Return the (x, y) coordinate for the center point of the cell that contains the specified text.  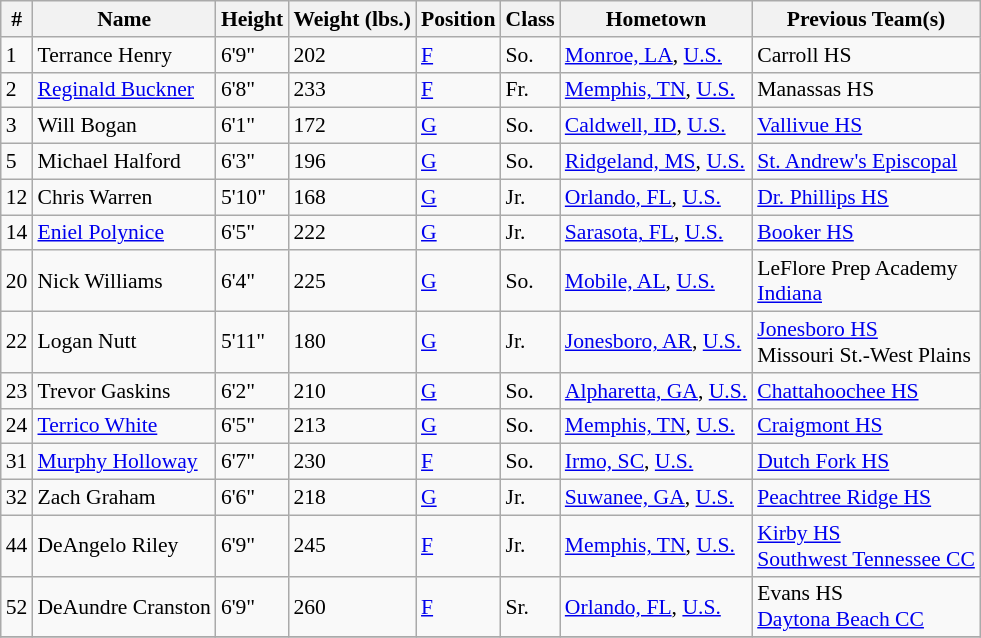
DeAngelo Riley (124, 546)
260 (352, 606)
DeAundre Cranston (124, 606)
44 (17, 546)
Murphy Holloway (124, 462)
Booker HS (866, 233)
225 (352, 282)
LeFlore Prep AcademyIndiana (866, 282)
3 (17, 126)
Carroll HS (866, 55)
6'7" (252, 462)
Jonesboro, AR, U.S. (656, 342)
Eniel Polynice (124, 233)
6'4" (252, 282)
22 (17, 342)
Weight (lbs.) (352, 19)
Jonesboro HSMissouri St.-West Plains (866, 342)
5'11" (252, 342)
Chris Warren (124, 197)
Mobile, AL, U.S. (656, 282)
14 (17, 233)
Height (252, 19)
Manassas HS (866, 90)
6'3" (252, 162)
Terrance Henry (124, 55)
Caldwell, ID, U.S. (656, 126)
168 (352, 197)
1 (17, 55)
6'2" (252, 391)
31 (17, 462)
Zach Graham (124, 498)
202 (352, 55)
12 (17, 197)
172 (352, 126)
Position (458, 19)
32 (17, 498)
Kirby HSSouthwest Tennessee CC (866, 546)
Logan Nutt (124, 342)
Michael Halford (124, 162)
5'10" (252, 197)
6'8" (252, 90)
Will Bogan (124, 126)
Monroe, LA, U.S. (656, 55)
Ridgeland, MS, U.S. (656, 162)
Dr. Phillips HS (866, 197)
Dutch Fork HS (866, 462)
23 (17, 391)
Craigmont HS (866, 426)
Peachtree Ridge HS (866, 498)
Alpharetta, GA, U.S. (656, 391)
Trevor Gaskins (124, 391)
Sarasota, FL, U.S. (656, 233)
6'1" (252, 126)
Class (530, 19)
2 (17, 90)
Suwanee, GA, U.S. (656, 498)
218 (352, 498)
Previous Team(s) (866, 19)
210 (352, 391)
Vallivue HS (866, 126)
222 (352, 233)
Terrico White (124, 426)
213 (352, 426)
Nick Williams (124, 282)
20 (17, 282)
24 (17, 426)
Name (124, 19)
245 (352, 546)
Evans HSDaytona Beach CC (866, 606)
Irmo, SC, U.S. (656, 462)
# (17, 19)
Hometown (656, 19)
5 (17, 162)
Fr. (530, 90)
233 (352, 90)
230 (352, 462)
Sr. (530, 606)
6'6" (252, 498)
Reginald Buckner (124, 90)
196 (352, 162)
52 (17, 606)
Chattahoochee HS (866, 391)
180 (352, 342)
St. Andrew's Episcopal (866, 162)
